From the cell containing the given text, extract its center point as [X, Y] coordinate. 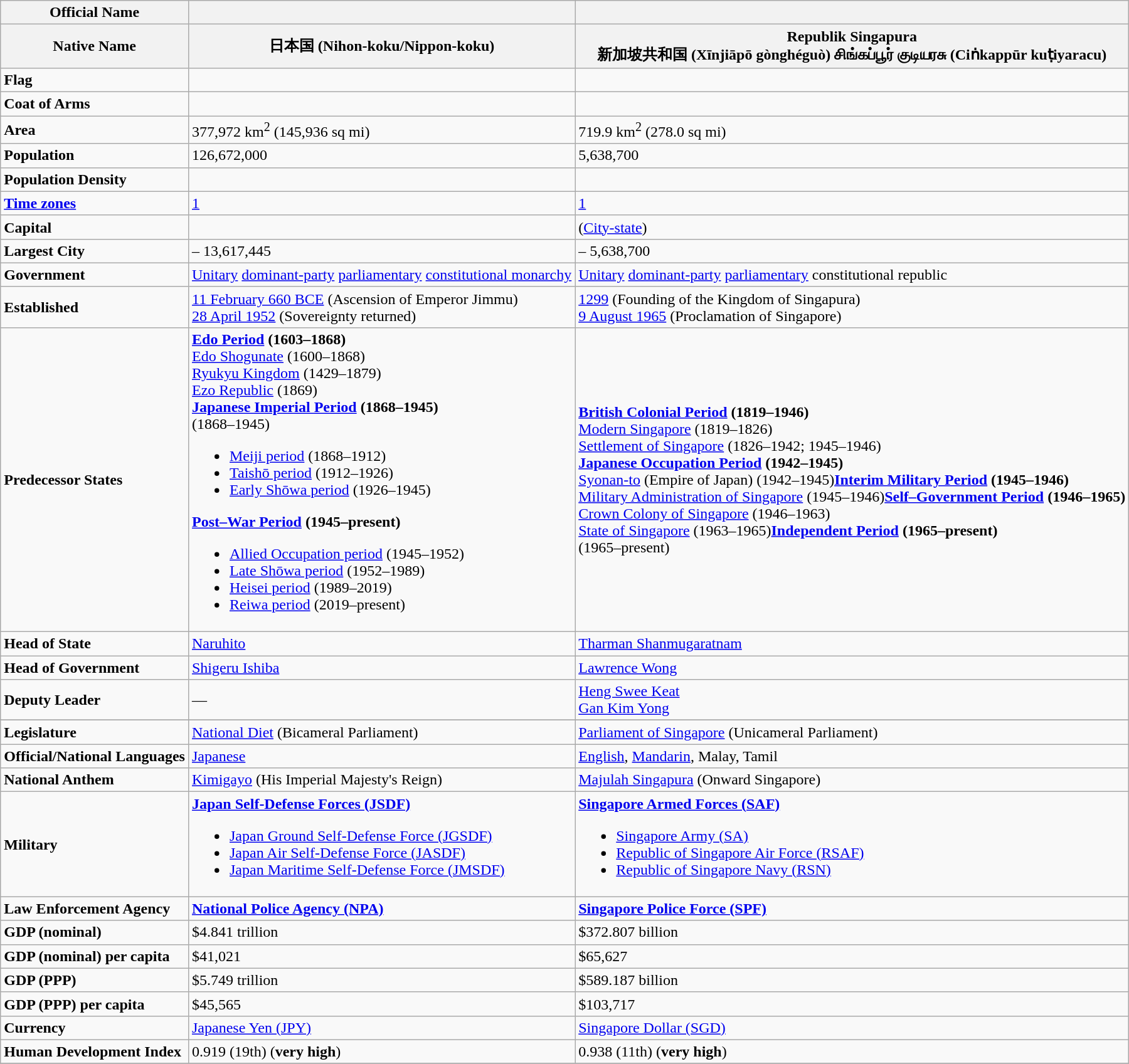
Lawrence Wong [852, 668]
Official Name [95, 13]
Singapore Armed Forces (SAF) Singapore Army (SA) Republic of Singapore Air Force (RSAF) Republic of Singapore Navy (RSN) [852, 844]
Head of Government [95, 668]
377,972 km2 (145,936 sq mi) [381, 129]
Population Density [95, 179]
Singapore Dollar (SGD) [852, 1028]
$41,021 [381, 956]
GDP (PPP) [95, 980]
$65,627 [852, 956]
0.938 (11th) (very high) [852, 1051]
Predecessor States [95, 479]
Human Development Index [95, 1051]
Japanese Yen (JPY) [381, 1028]
Official/National Languages [95, 756]
719.9 km2 (278.0 sq mi) [852, 129]
Head of State [95, 644]
— [381, 700]
Deputy Leader [95, 700]
Native Name [95, 46]
Largest City [95, 251]
Heng Swee Keat Gan Kim Yong [852, 700]
– 5,638,700 [852, 251]
$4.841 trillion [381, 932]
GDP (nominal) [95, 932]
$5.749 trillion [381, 980]
日本国 (Nihon-koku/Nippon-koku) [381, 46]
Time zones [95, 203]
– 13,617,445 [381, 251]
Shigeru Ishiba [381, 668]
Republik Singapura新加坡共和国 (Xīnjiāpō gònghéguò) சிங்கப்பூர் குடியரசு (Ciṅkappūr kuṭiyaracu) [852, 46]
Flag [95, 80]
English, Mandarin, Malay, Tamil [852, 756]
National Diet (Bicameral Parliament) [381, 732]
National Anthem [95, 780]
Japanese [381, 756]
$372.807 billion [852, 932]
126,672,000 [381, 155]
Tharman Shanmugaratnam [852, 644]
Majulah Singapura (Onward Singapore) [852, 780]
Law Enforcement Agency [95, 909]
$589.187 billion [852, 980]
Population [95, 155]
GDP (nominal) per capita [95, 956]
Military [95, 844]
Currency [95, 1028]
Unitary dominant-party parliamentary constitutional republic [852, 275]
Unitary dominant-party parliamentary constitutional monarchy [381, 275]
Capital [95, 227]
Singapore Police Force (SPF) [852, 909]
Government [95, 275]
$103,717 [852, 1004]
1299 (Founding of the Kingdom of Singapura)9 August 1965 (Proclamation of Singapore) [852, 307]
GDP (PPP) per capita [95, 1004]
11 February 660 BCE (Ascension of Emperor Jimmu)28 April 1952 (Sovereignty returned) [381, 307]
National Police Agency (NPA) [381, 909]
Coat of Arms [95, 103]
(City-state) [852, 227]
Established [95, 307]
5,638,700 [852, 155]
$45,565 [381, 1004]
Naruhito [381, 644]
Legislature [95, 732]
Kimigayo (His Imperial Majesty's Reign) [381, 780]
0.919 (19th) (very high) [381, 1051]
Area [95, 129]
Parliament of Singapore (Unicameral Parliament) [852, 732]
